Locate the cell with the specified text and output its (x, y) center coordinate. 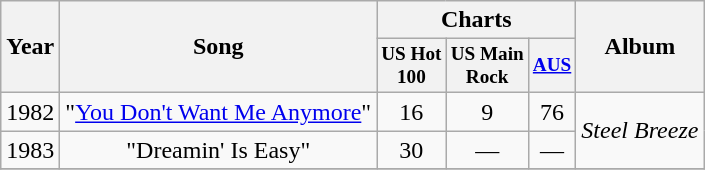
US Hot100 (412, 66)
US MainRock (487, 66)
"You Don't Want Me Anymore" (218, 112)
Steel Breeze (640, 131)
Year (30, 47)
16 (412, 112)
30 (412, 150)
"Dreamin' Is Easy" (218, 150)
AUS (552, 66)
Song (218, 47)
1983 (30, 150)
Charts (476, 20)
9 (487, 112)
1982 (30, 112)
Album (640, 47)
76 (552, 112)
